Provide the [X, Y] coordinate of the cell's center where the given text is located.  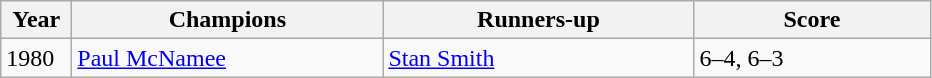
1980 [36, 58]
Year [36, 20]
Stan Smith [538, 58]
Score [812, 20]
Paul McNamee [228, 58]
Runners-up [538, 20]
Champions [228, 20]
6–4, 6–3 [812, 58]
